From the cell containing the given text, extract its center point as (X, Y) coordinate. 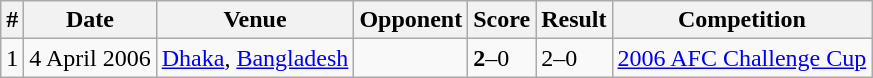
# (12, 20)
2006 AFC Challenge Cup (742, 58)
Venue (255, 20)
Score (502, 20)
1 (12, 58)
Date (90, 20)
Dhaka, Bangladesh (255, 58)
4 April 2006 (90, 58)
Result (574, 20)
Competition (742, 20)
Opponent (411, 20)
